Output the (X, Y) coordinate of the center of the cell containing the given text.  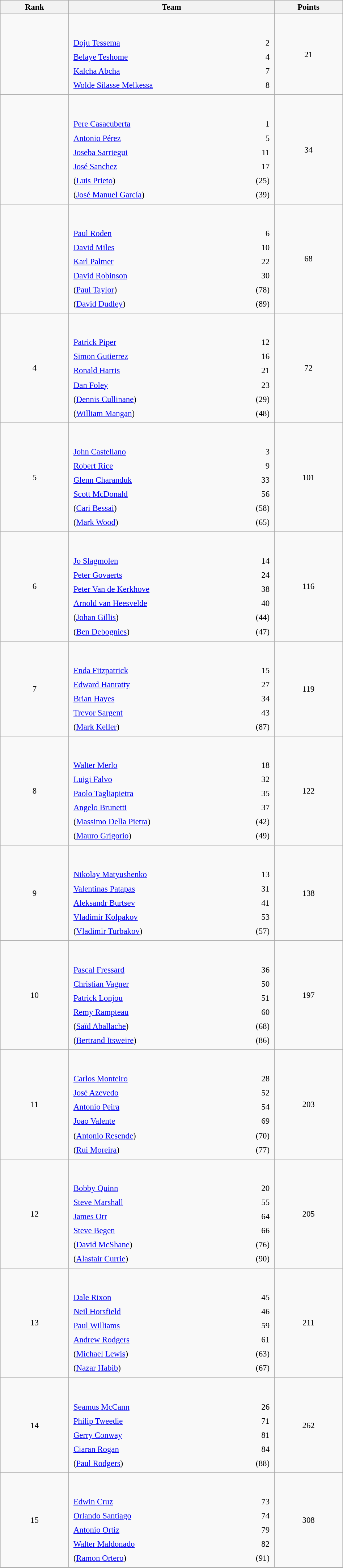
Scott McDonald (149, 494)
Trevor Sargent (149, 713)
John Castellano (149, 452)
(29) (251, 399)
116 (308, 586)
Joao Valente (151, 1121)
(47) (254, 632)
Robert Rice (149, 466)
23 (251, 385)
197 (308, 995)
Antonio Peira (151, 1107)
Seamus McCann 26 Philip Tweedie 71 Gerry Conway 81 Ciaran Rogan 84 (Paul Rodgers) (88) (171, 1425)
33 (250, 480)
(Cari Bessai) (149, 508)
211 (308, 1323)
Kalcha Abcha (163, 71)
82 (250, 1544)
(Ramon Ortero) (150, 1558)
22 (249, 261)
(David Dudley) (148, 304)
(49) (254, 836)
32 (254, 779)
45 (249, 1297)
37 (254, 808)
122 (308, 791)
Enda Fitzpatrick (149, 670)
Brian Hayes (149, 698)
Valentinas Patapas (153, 889)
Doju Tessema 2 Belaye Teshome 4 Kalcha Abcha 7 Wolde Silasse Melkessa 8 (171, 55)
Paul Roden (148, 233)
(86) (251, 1040)
59 (249, 1326)
262 (308, 1425)
Edwin Cruz (150, 1502)
(87) (249, 727)
Ronald Harris (151, 371)
Wolde Silasse Melkessa (163, 85)
(Luis Prieto) (152, 180)
Karl Palmer (148, 261)
Philip Tweedie (149, 1421)
Neil Horsfield (149, 1311)
Dale Rixon 45 Neil Horsfield 46 Paul Williams 59 Andrew Rodgers 61 (Michael Lewis) (63) (Nazar Habib) (67) (171, 1323)
66 (250, 1230)
20 (250, 1188)
(91) (250, 1558)
40 (254, 603)
Remy Rampteau (151, 1012)
(58) (250, 508)
Bobby Quinn (149, 1188)
101 (308, 477)
Pascal Fressard (151, 970)
84 (249, 1449)
3 (250, 452)
(Massimo Della Pietra) (153, 822)
(65) (250, 522)
Vladimir Kolpakov (153, 917)
James Orr (149, 1216)
José Sanchez (152, 166)
Nikolay Matyushenko (153, 875)
Walter Merlo 18 Luigi Falvo 32 Paolo Tagliapietra 35 Angelo Brunetti 37 (Massimo Della Pietra) (42) (Mauro Grigorio) (49) (171, 791)
Joseba Sarriegui (152, 152)
Pascal Fressard 36 Christian Vagner 50 Patrick Lonjou 51 Remy Rampteau 60 (Saïd Aballache) (68) (Bertrand Itsweire) (86) (171, 995)
41 (253, 903)
26 (249, 1406)
Antonio Pérez (152, 138)
Patrick Piper 12 Simon Gutierrez 16 Ronald Harris 21 Dan Foley 23 (Dennis Cullinane) (29) (William Mangan) (48) (171, 368)
119 (308, 688)
(89) (249, 304)
Enda Fitzpatrick 15 Edward Hanratty 27 Brian Hayes 34 Trevor Sargent 43 (Mark Keller) (87) (171, 688)
Team (171, 7)
52 (251, 1093)
27 (249, 684)
28 (251, 1079)
Steve Marshall (149, 1202)
56 (250, 494)
50 (251, 984)
205 (308, 1214)
138 (308, 893)
Nikolay Matyushenko 13 Valentinas Patapas 31 Aleksandr Burtsev 41 Vladimir Kolpakov 53 (Vladimir Turbakov) (57) (171, 893)
Doju Tessema (163, 43)
60 (251, 1012)
(Antonio Resende) (151, 1135)
Ciaran Rogan (149, 1449)
46 (249, 1311)
(Ben Debognies) (153, 632)
73 (250, 1502)
(Paul Taylor) (148, 290)
Dan Foley (151, 385)
53 (253, 917)
69 (251, 1121)
308 (308, 1520)
David Miles (148, 247)
Glenn Charanduk (149, 480)
(Saïd Aballache) (151, 1026)
30 (249, 275)
Jo Slagmolen 14 Peter Govaerts 24 Peter Van de Kerkhove 38 Arnold van Heesvelde 40 (Johan Gillis) (44) (Ben Debognies) (47) (171, 586)
(Nazar Habib) (149, 1368)
Dale Rixon (149, 1297)
Antonio Ortiz (150, 1530)
Pere Casacuberta (152, 124)
Carlos Monteiro (151, 1079)
Points (308, 7)
(90) (250, 1259)
(Mauro Grigorio) (153, 836)
(57) (253, 931)
203 (308, 1105)
(67) (249, 1368)
(Alastair Currie) (149, 1259)
31 (253, 889)
72 (308, 368)
68 (308, 259)
(70) (251, 1135)
43 (249, 713)
Walter Merlo (153, 765)
Rank (35, 7)
Aleksandr Burtsev (153, 903)
36 (251, 970)
81 (249, 1435)
Luigi Falvo (153, 779)
(William Mangan) (151, 413)
71 (249, 1421)
(José Manuel García) (152, 195)
24 (254, 575)
Patrick Piper (151, 342)
38 (254, 589)
Steve Begen (149, 1230)
Pere Casacuberta 1 Antonio Pérez 5 Joseba Sarriegui 11 José Sanchez 17 (Luis Prieto) (25) (José Manuel García) (39) (171, 149)
(Vladimir Turbakov) (153, 931)
(48) (251, 413)
(Johan Gillis) (153, 618)
74 (250, 1516)
16 (251, 356)
Christian Vagner (151, 984)
Simon Gutierrez (151, 356)
Angelo Brunetti (153, 808)
Paul Roden 6 David Miles 10 Karl Palmer 22 David Robinson 30 (Paul Taylor) (78) (David Dudley) (89) (171, 259)
(44) (254, 618)
Patrick Lonjou (151, 998)
35 (254, 794)
Paul Williams (149, 1326)
(Paul Rodgers) (149, 1463)
Walter Maldonado (150, 1544)
18 (254, 765)
(25) (253, 180)
79 (250, 1530)
Carlos Monteiro 28 José Azevedo 52 Antonio Peira 54 Joao Valente 69 (Antonio Resende) (70) (Rui Moreira) (77) (171, 1105)
51 (251, 998)
(Rui Moreira) (151, 1149)
(63) (249, 1354)
John Castellano 3 Robert Rice 9 Glenn Charanduk 33 Scott McDonald 56 (Cari Bessai) (58) (Mark Wood) (65) (171, 477)
(42) (254, 822)
54 (251, 1107)
(Mark Wood) (149, 522)
José Azevedo (151, 1093)
(77) (251, 1149)
(Mark Keller) (149, 727)
(David McShane) (149, 1245)
(88) (249, 1463)
Bobby Quinn 20 Steve Marshall 55 James Orr 64 Steve Begen 66 (David McShane) (76) (Alastair Currie) (90) (171, 1214)
Seamus McCann (149, 1406)
Arnold van Heesvelde (153, 603)
17 (253, 166)
Orlando Santiago (150, 1516)
61 (249, 1340)
(39) (253, 195)
Edward Hanratty (149, 684)
Peter Van de Kerkhove (153, 589)
Edwin Cruz 73 Orlando Santiago 74 Antonio Ortiz 79 Walter Maldonado 82 (Ramon Ortero) (91) (171, 1520)
David Robinson (148, 275)
64 (250, 1216)
(Michael Lewis) (149, 1354)
(78) (249, 290)
(Bertrand Itsweire) (151, 1040)
55 (250, 1202)
Gerry Conway (149, 1435)
Andrew Rodgers (149, 1340)
(68) (251, 1026)
Jo Slagmolen (153, 561)
Paolo Tagliapietra (153, 794)
Peter Govaerts (153, 575)
(Dennis Cullinane) (151, 399)
1 (253, 124)
2 (263, 43)
(76) (250, 1245)
Belaye Teshome (163, 57)
